Pinpoint the cell where the given text exists, returning its (X, Y) midpoint coordinate. 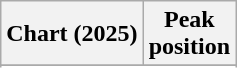
Chart (2025) (72, 34)
Peakposition (189, 34)
